Scan for the cell matching the given text and deliver its (x, y) coordinate at center. 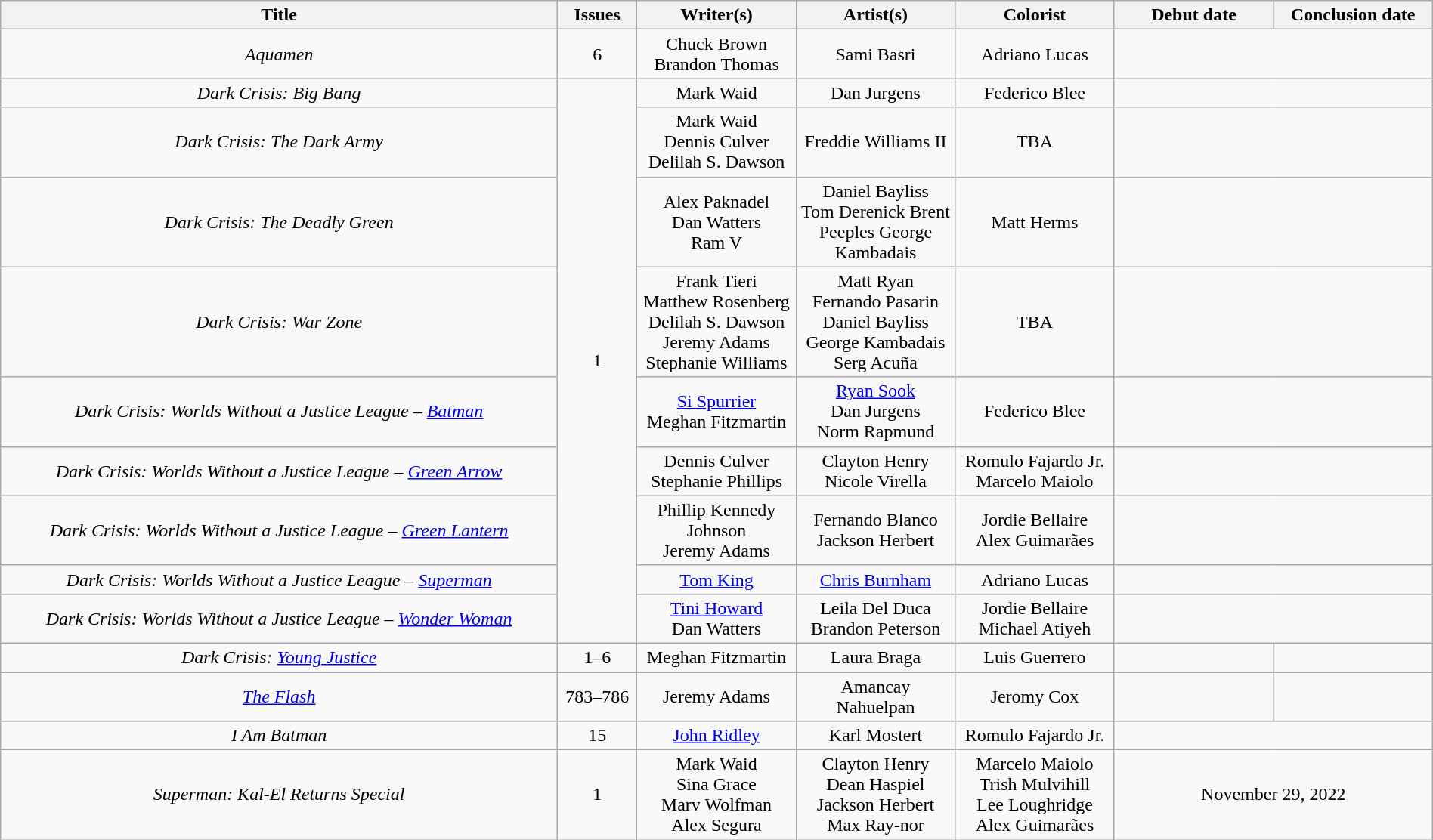
Frank TieriMatthew RosenbergDelilah S. DawsonJeremy AdamsStephanie Williams (716, 322)
Meghan Fitzmartin (716, 657)
Mark WaidDennis CulverDelilah S. Dawson (716, 142)
Daniel BaylissTom Derenick Brent Peeples George Kambadais (875, 222)
6 (597, 54)
Dark Crisis: Worlds Without a Justice League – Green Lantern (280, 530)
Dark Crisis: The Deadly Green (280, 222)
Dennis CulverStephanie Phillips (716, 471)
Dark Crisis: Young Justice (280, 657)
I Am Batman (280, 736)
Colorist (1035, 15)
Romulo Fajardo Jr.Marcelo Maiolo (1035, 471)
Fernando BlancoJackson Herbert (875, 530)
Aquamen (280, 54)
Karl Mostert (875, 736)
Mark Waid (716, 93)
Matt RyanFernando PasarinDaniel BaylissGeorge KambadaisSerg Acuña (875, 322)
Freddie Williams II (875, 142)
Title (280, 15)
1–6 (597, 657)
Jeromy Cox (1035, 696)
Dan Jurgens (875, 93)
Leila Del DucaBrandon Peterson (875, 618)
Si SpurrierMeghan Fitzmartin (716, 412)
Issues (597, 15)
John Ridley (716, 736)
Mark WaidSina GraceMarv WolfmanAlex Segura (716, 795)
Conclusion date (1353, 15)
Tini HowardDan Watters (716, 618)
Chuck BrownBrandon Thomas (716, 54)
Jordie BellaireAlex Guimarães (1035, 530)
783–786 (597, 696)
Ryan SookDan JurgensNorm Rapmund (875, 412)
Dark Crisis: Worlds Without a Justice League – Batman (280, 412)
Dark Crisis: Worlds Without a Justice League – Superman (280, 579)
Dark Crisis: The Dark Army (280, 142)
Writer(s) (716, 15)
Clayton HenryNicole Virella (875, 471)
Alex PaknadelDan WattersRam V (716, 222)
Dark Crisis: Worlds Without a Justice League – Wonder Woman (280, 618)
Dark Crisis: Big Bang (280, 93)
November 29, 2022 (1273, 795)
Artist(s) (875, 15)
Clayton HenryDean HaspielJackson HerbertMax Ray-nor (875, 795)
Tom King (716, 579)
Chris Burnham (875, 579)
Superman: Kal-El Returns Special (280, 795)
The Flash (280, 696)
Phillip Kennedy JohnsonJeremy Adams (716, 530)
Jordie BellaireMichael Atiyeh (1035, 618)
Laura Braga (875, 657)
Marcelo MaioloTrish MulvihillLee LoughridgeAlex Guimarães (1035, 795)
Luis Guerrero (1035, 657)
Debut date (1193, 15)
Amancay Nahuelpan (875, 696)
15 (597, 736)
Jeremy Adams (716, 696)
Dark Crisis: Worlds Without a Justice League – Green Arrow (280, 471)
Sami Basri (875, 54)
Dark Crisis: War Zone (280, 322)
Romulo Fajardo Jr. (1035, 736)
Matt Herms (1035, 222)
